Locate the cell with the specified text and output its [X, Y] center coordinate. 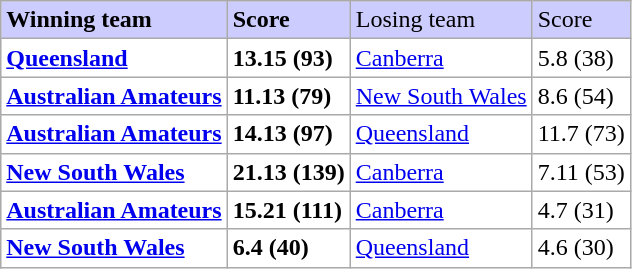
Losing team [441, 20]
13.15 (93) [288, 58]
11.7 (73) [581, 134]
7.11 (53) [581, 172]
4.6 (30) [581, 248]
4.7 (31) [581, 210]
21.13 (139) [288, 172]
8.6 (54) [581, 96]
5.8 (38) [581, 58]
15.21 (111) [288, 210]
14.13 (97) [288, 134]
Winning team [114, 20]
6.4 (40) [288, 248]
11.13 (79) [288, 96]
